Detect which cell encompasses the target text, then output its [x, y] center coordinate. 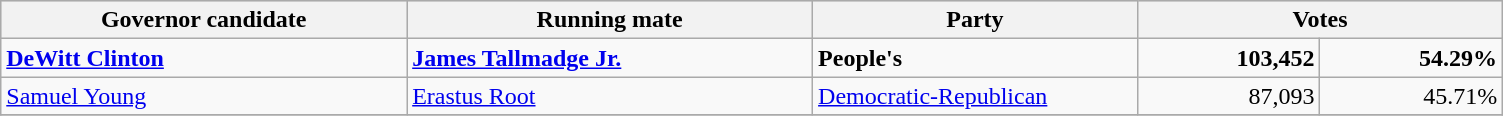
103,452 [1228, 58]
45.71% [1412, 96]
Governor candidate [204, 20]
People's [976, 58]
Erastus Root [610, 96]
Running mate [610, 20]
James Tallmadge Jr. [610, 58]
Votes [1320, 20]
Democratic-Republican [976, 96]
Party [976, 20]
87,093 [1228, 96]
DeWitt Clinton [204, 58]
Samuel Young [204, 96]
54.29% [1412, 58]
